Output the (x, y) coordinate of the center of the cell containing the given text.  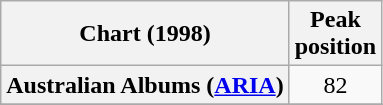
Australian Albums (ARIA) (145, 85)
Peakposition (335, 34)
82 (335, 85)
Chart (1998) (145, 34)
